Locate the cell with the specified text and output its [x, y] center coordinate. 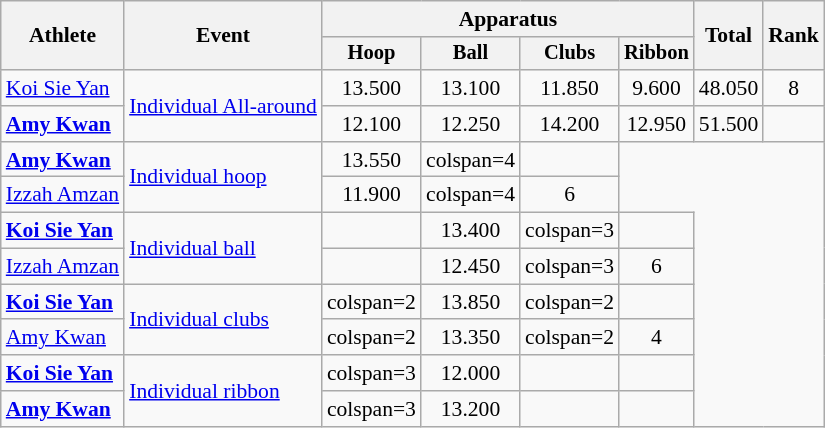
51.500 [728, 124]
13.400 [470, 231]
14.200 [570, 124]
8 [794, 88]
Individual ribbon [223, 390]
Individual clubs [223, 320]
Hoop [372, 54]
13.350 [470, 338]
13.500 [372, 88]
9.600 [656, 88]
12.100 [372, 124]
Ribbon [656, 54]
12.000 [470, 373]
13.100 [470, 88]
4 [656, 338]
Ball [470, 54]
12.250 [470, 124]
Individual hoop [223, 178]
13.200 [470, 409]
Apparatus [508, 19]
48.050 [728, 88]
11.850 [570, 88]
Total [728, 36]
13.550 [372, 160]
Athlete [62, 36]
13.850 [470, 302]
11.900 [372, 195]
Clubs [570, 54]
12.950 [656, 124]
Rank [794, 36]
Individual ball [223, 248]
Individual All-around [223, 106]
12.450 [470, 267]
Event [223, 36]
